Provide the (X, Y) coordinate of the cell's center where the given text is located.  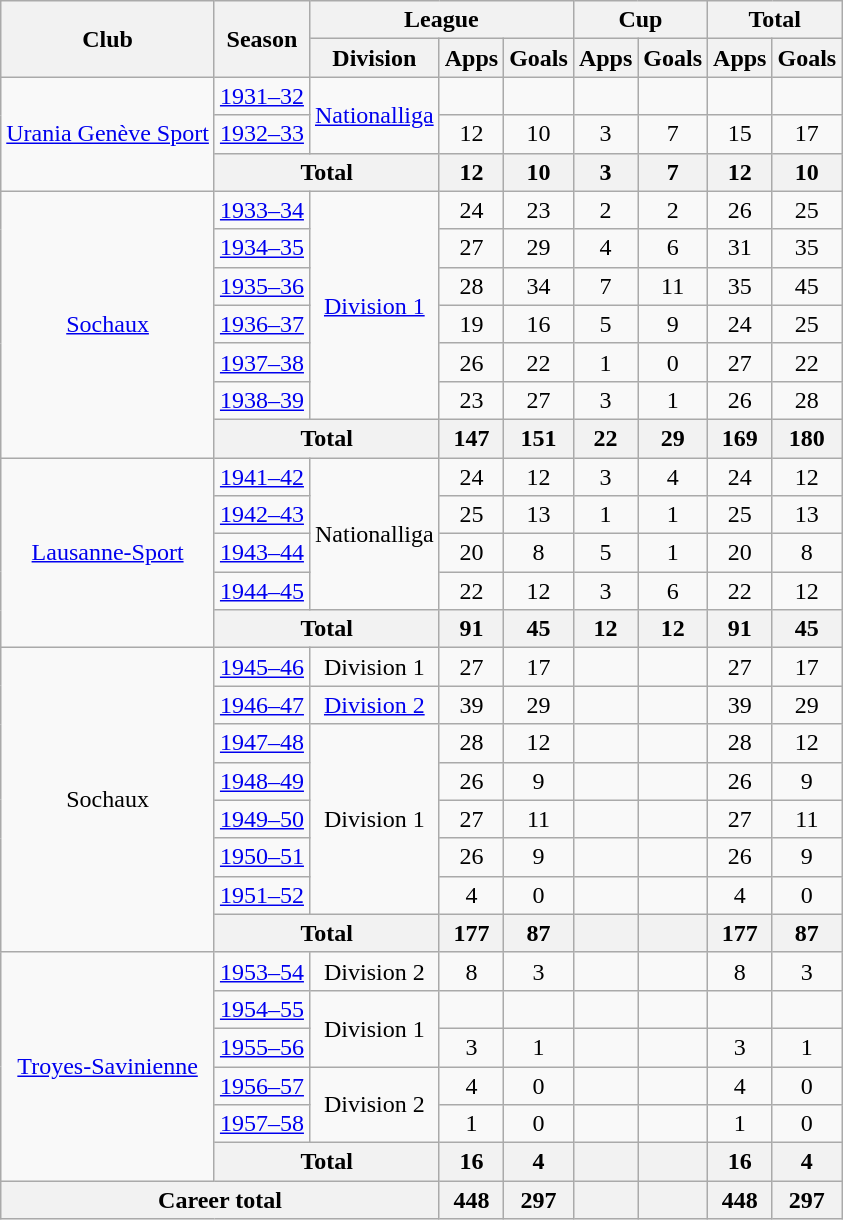
1944–45 (262, 591)
Division (374, 58)
1941–42 (262, 477)
1950–51 (262, 857)
1938–39 (262, 400)
169 (740, 438)
1945–46 (262, 667)
League (441, 20)
1932–33 (262, 134)
Cup (640, 20)
147 (471, 438)
1933–34 (262, 210)
1935–36 (262, 286)
15 (740, 134)
Urania Genève Sport (108, 134)
1942–43 (262, 515)
1946–47 (262, 705)
1949–50 (262, 819)
Troyes-Savinienne (108, 1066)
Lausanne-Sport (108, 553)
1931–32 (262, 96)
1943–44 (262, 553)
31 (740, 248)
1936–37 (262, 324)
Club (108, 39)
1951–52 (262, 895)
1955–56 (262, 1047)
1954–55 (262, 1009)
1956–57 (262, 1085)
Season (262, 39)
1934–35 (262, 248)
19 (471, 324)
1947–48 (262, 743)
1937–38 (262, 362)
180 (807, 438)
34 (539, 286)
1953–54 (262, 971)
151 (539, 438)
1957–58 (262, 1124)
Career total (220, 1200)
1948–49 (262, 781)
